Find where the given text appears and provide that cell's center as (x, y) coordinate. 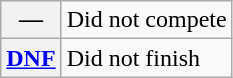
— (31, 20)
Did not compete (146, 20)
Did not finish (146, 58)
DNF (31, 58)
